Identify which cell holds the provided text, then report its [x, y] central coordinate. 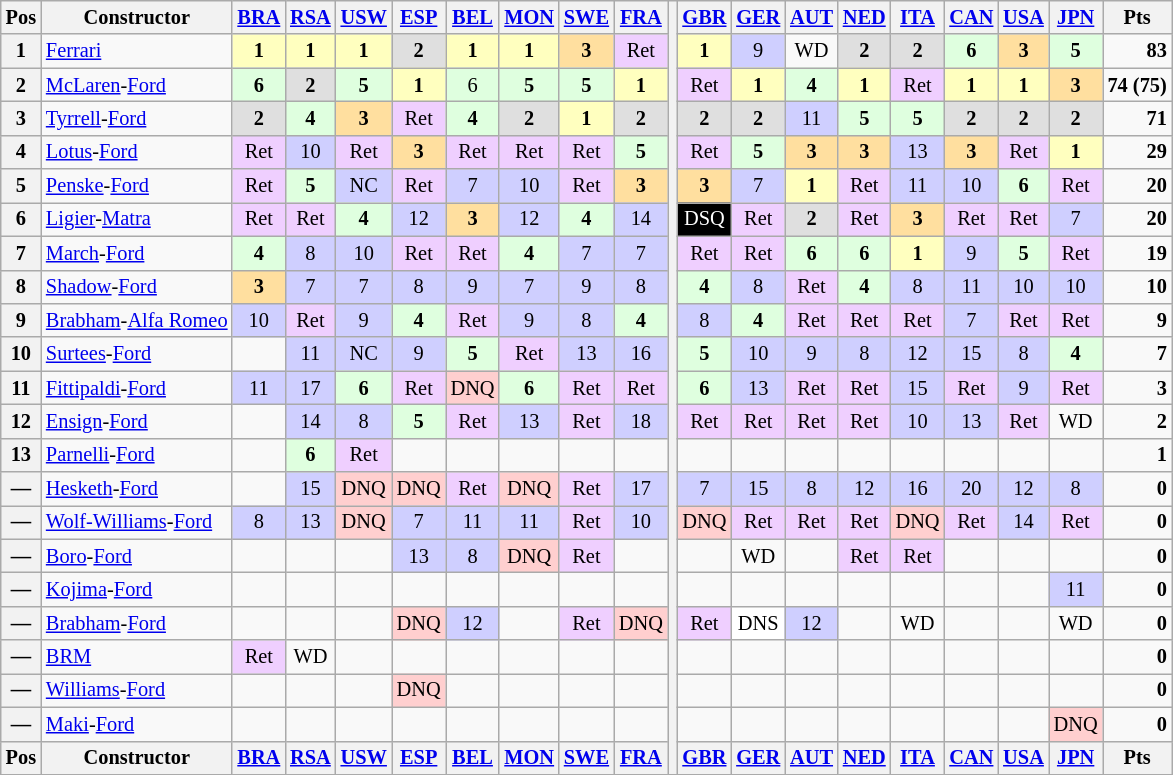
BRM [136, 657]
DSQ [704, 219]
Parnelli-Ford [136, 455]
March-Ford [136, 253]
McLaren-Ford [136, 85]
Hesketh-Ford [136, 489]
Tyrrell-Ford [136, 118]
Williams-Ford [136, 690]
Brabham-Ford [136, 623]
Ligier-Matra [136, 219]
71 [1138, 118]
19 [1138, 253]
Lotus-Ford [136, 152]
Boro-Ford [136, 556]
Kojima-Ford [136, 589]
Fittipaldi-Ford [136, 388]
74 (75) [1138, 85]
Wolf-Williams-Ford [136, 522]
Maki-Ford [136, 724]
DNS [758, 623]
Surtees-Ford [136, 354]
Ensign-Ford [136, 421]
Shadow-Ford [136, 287]
Penske-Ford [136, 186]
29 [1138, 152]
Ferrari [136, 51]
83 [1138, 51]
18 [641, 421]
Brabham-Alfa Romeo [136, 320]
